Identify which cell holds the provided text, then report its [X, Y] central coordinate. 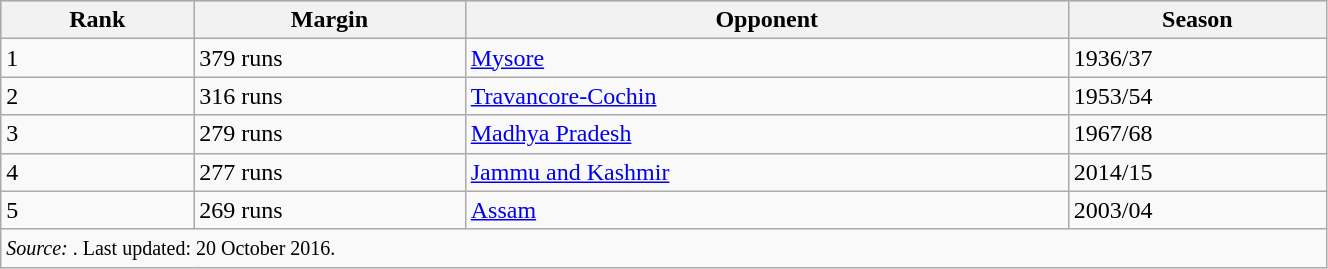
269 runs [330, 210]
2014/15 [1197, 172]
5 [98, 210]
Jammu and Kashmir [766, 172]
1 [98, 58]
Opponent [766, 20]
1936/37 [1197, 58]
Travancore-Cochin [766, 96]
379 runs [330, 58]
2003/04 [1197, 210]
Rank [98, 20]
Assam [766, 210]
3 [98, 134]
279 runs [330, 134]
277 runs [330, 172]
Source: . Last updated: 20 October 2016. [664, 248]
Margin [330, 20]
2 [98, 96]
Mysore [766, 58]
316 runs [330, 96]
4 [98, 172]
1953/54 [1197, 96]
Season [1197, 20]
Madhya Pradesh [766, 134]
1967/68 [1197, 134]
